Pinpoint the cell where the given text exists, returning its [x, y] midpoint coordinate. 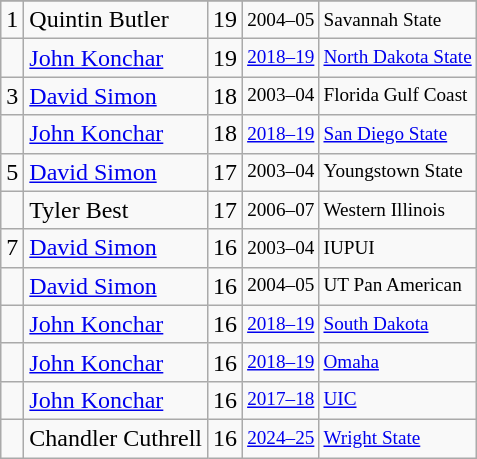
7 [12, 248]
South Dakota [398, 324]
5 [12, 172]
UIC [398, 400]
Florida Gulf Coast [398, 96]
North Dakota State [398, 58]
Tyler Best [116, 210]
3 [12, 96]
UT Pan American [398, 286]
2024–25 [281, 438]
1 [12, 20]
Omaha [398, 362]
2017–18 [281, 400]
Youngstown State [398, 172]
Chandler Cuthrell [116, 438]
IUPUI [398, 248]
Quintin Butler [116, 20]
Savannah State [398, 20]
2006–07 [281, 210]
Western Illinois [398, 210]
Wright State [398, 438]
San Diego State [398, 134]
